Detect which cell encompasses the target text, then output its [x, y] center coordinate. 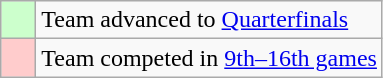
Team competed in 9th–16th games [210, 58]
Team advanced to Quarterfinals [210, 20]
